Scan for the cell matching the given text and deliver its [X, Y] coordinate at center. 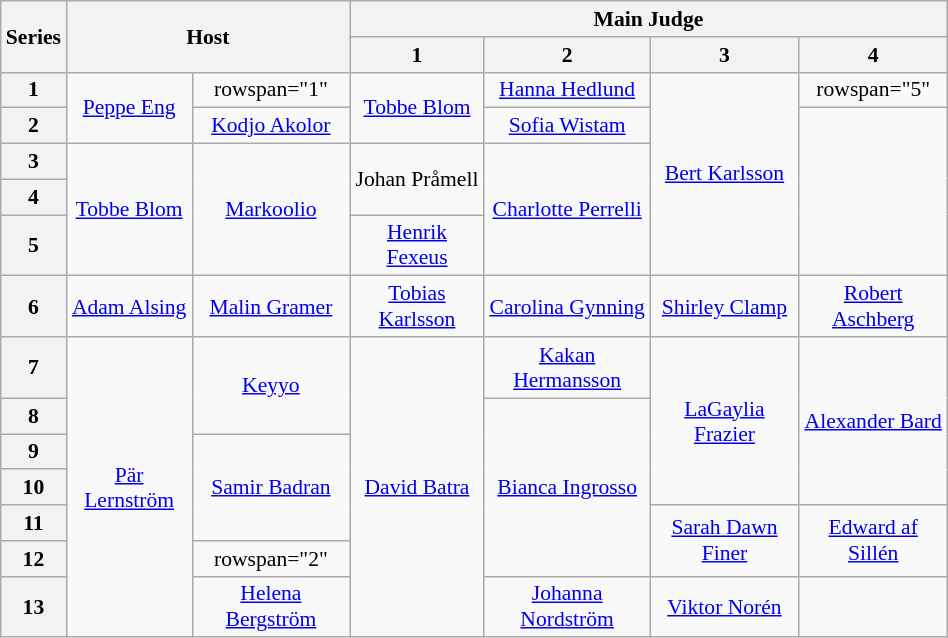
Sofia Wistam [566, 126]
Alexander Bard [873, 421]
7 [34, 368]
Viktor Norén [724, 606]
rowspan="5" [873, 90]
Johanna Nordström [566, 606]
5 [34, 246]
13 [34, 606]
Carolina Gynning [566, 306]
Keyyo [270, 386]
11 [34, 523]
Henrik Fexeus [418, 246]
8 [34, 416]
Malin Gramer [270, 306]
rowspan="2" [270, 559]
6 [34, 306]
Markoolio [270, 210]
Main Judge [649, 19]
Hanna Hedlund [566, 90]
Host [208, 36]
Adam Alsing [129, 306]
Bert Karlsson [724, 174]
Helena Bergström [270, 606]
9 [34, 452]
10 [34, 488]
Sarah Dawn Finer [724, 540]
Series [34, 36]
Bianca Ingrosso [566, 487]
LaGaylia Frazier [724, 421]
Pär Lernström [129, 487]
Shirley Clamp [724, 306]
Edward af Sillén [873, 540]
Samir Badran [270, 488]
Charlotte Perrelli [566, 210]
Peppe Eng [129, 108]
Robert Aschberg [873, 306]
David Batra [418, 487]
Kakan Hermansson [566, 368]
Johan Pråmell [418, 180]
Tobias Karlsson [418, 306]
12 [34, 559]
rowspan="1" [270, 90]
Kodjo Akolor [270, 126]
